Pinpoint the cell where the given text exists, returning its (X, Y) midpoint coordinate. 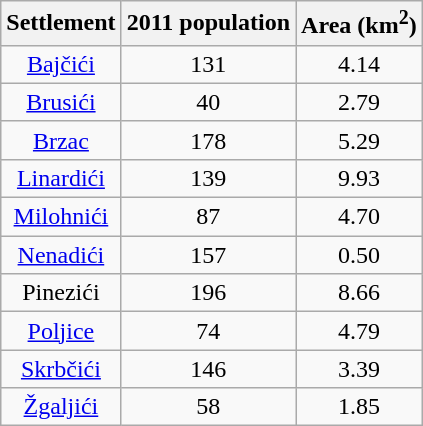
58 (208, 407)
4.79 (360, 331)
4.14 (360, 64)
196 (208, 293)
Pinezići (61, 293)
Bajčići (61, 64)
178 (208, 140)
139 (208, 178)
2.79 (360, 102)
74 (208, 331)
157 (208, 255)
Brusići (61, 102)
Milohnići (61, 217)
Area (km2) (360, 24)
4.70 (360, 217)
1.85 (360, 407)
87 (208, 217)
0.50 (360, 255)
2011 population (208, 24)
Poljice (61, 331)
9.93 (360, 178)
Linardići (61, 178)
Settlement (61, 24)
146 (208, 369)
5.29 (360, 140)
Skrbčići (61, 369)
Žgaljići (61, 407)
Brzac (61, 140)
8.66 (360, 293)
Nenadići (61, 255)
131 (208, 64)
3.39 (360, 369)
40 (208, 102)
